Locate the cell with the specified text and output its (X, Y) center coordinate. 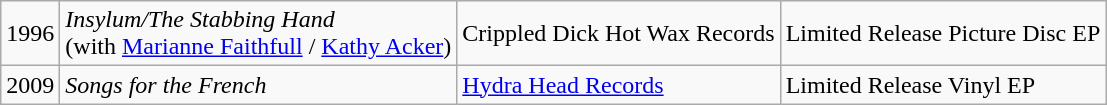
Limited Release Vinyl EP (943, 85)
Songs for the French (258, 85)
2009 (30, 85)
Limited Release Picture Disc EP (943, 34)
1996 (30, 34)
Hydra Head Records (618, 85)
Crippled Dick Hot Wax Records (618, 34)
Insylum/The Stabbing Hand(with Marianne Faithfull / Kathy Acker) (258, 34)
